Output the (X, Y) coordinate of the center of the cell containing the given text.  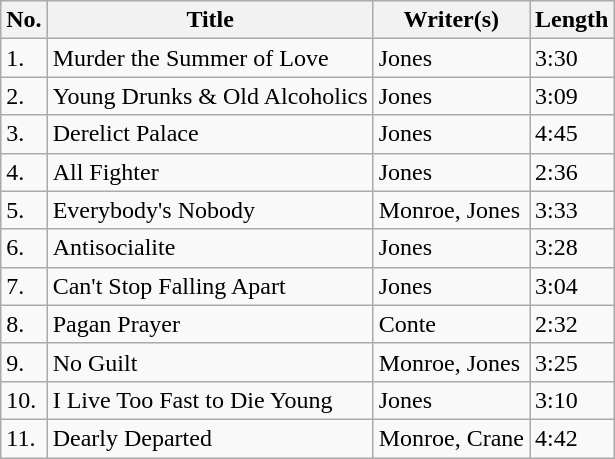
Everybody's Nobody (210, 210)
Murder the Summer of Love (210, 58)
7. (24, 286)
3:10 (572, 400)
Monroe, Crane (451, 438)
Title (210, 20)
3:04 (572, 286)
3:33 (572, 210)
No. (24, 20)
All Fighter (210, 172)
6. (24, 248)
3:25 (572, 362)
4:45 (572, 134)
Antisocialite (210, 248)
Derelict Palace (210, 134)
4:42 (572, 438)
2. (24, 96)
4. (24, 172)
Dearly Departed (210, 438)
8. (24, 324)
2:32 (572, 324)
Conte (451, 324)
I Live Too Fast to Die Young (210, 400)
Writer(s) (451, 20)
3:30 (572, 58)
11. (24, 438)
3:28 (572, 248)
Pagan Prayer (210, 324)
5. (24, 210)
9. (24, 362)
Length (572, 20)
10. (24, 400)
Young Drunks & Old Alcoholics (210, 96)
2:36 (572, 172)
3:09 (572, 96)
Can't Stop Falling Apart (210, 286)
3. (24, 134)
1. (24, 58)
No Guilt (210, 362)
